Search for the cell housing the specified text and yield its (x, y) center coordinate. 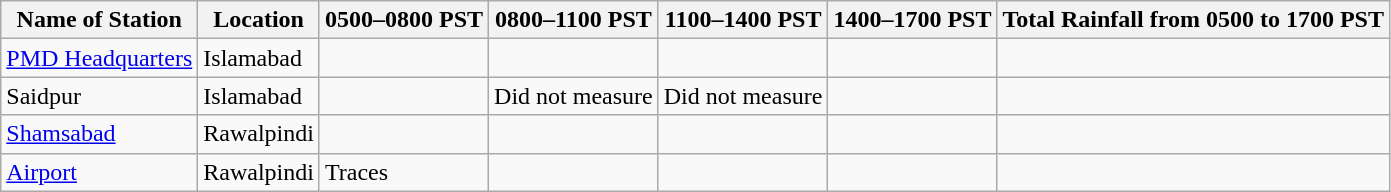
Total Rainfall from 0500 to 1700 PST (1193, 20)
Location (259, 20)
Traces (404, 172)
Name of Station (100, 20)
0500–0800 PST (404, 20)
Saidpur (100, 96)
1400–1700 PST (912, 20)
Shamsabad (100, 134)
0800–1100 PST (574, 20)
Airport (100, 172)
PMD Headquarters (100, 58)
1100–1400 PST (743, 20)
